Scan for the cell matching the given text and deliver its [X, Y] coordinate at center. 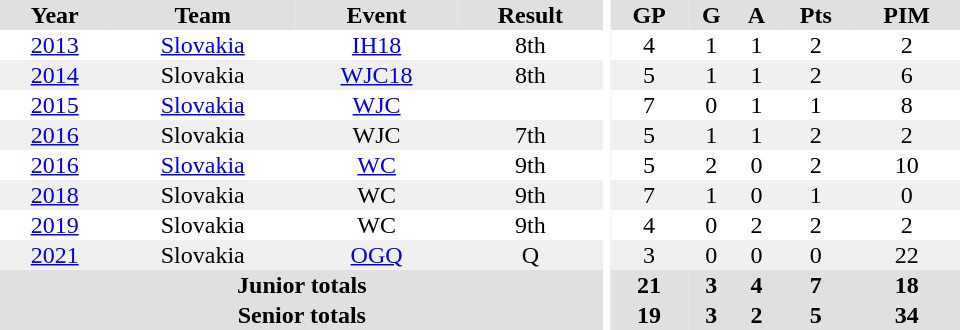
Result [530, 15]
WJC18 [376, 75]
Event [376, 15]
Team [202, 15]
Year [54, 15]
OGQ [376, 255]
18 [906, 285]
2014 [54, 75]
2018 [54, 195]
2021 [54, 255]
A [757, 15]
2015 [54, 105]
GP [649, 15]
Senior totals [302, 315]
6 [906, 75]
21 [649, 285]
8 [906, 105]
2019 [54, 225]
G [712, 15]
34 [906, 315]
IH18 [376, 45]
7th [530, 135]
Q [530, 255]
PIM [906, 15]
19 [649, 315]
Pts [816, 15]
22 [906, 255]
Junior totals [302, 285]
10 [906, 165]
2013 [54, 45]
